Extract the (X, Y) coordinate from the center of the cell holding the provided text.  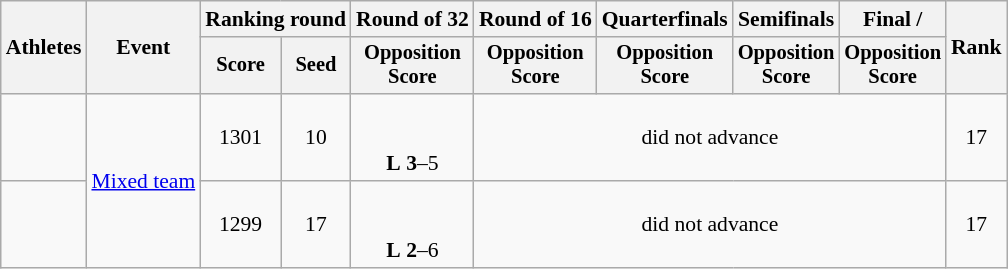
Mixed team (143, 180)
Round of 16 (536, 19)
Athletes (44, 48)
Score (240, 66)
Quarterfinals (665, 19)
Ranking round (276, 19)
Semifinals (786, 19)
L 3–5 (412, 138)
1301 (240, 138)
Final / (892, 19)
Rank (976, 48)
10 (316, 138)
Round of 32 (412, 19)
1299 (240, 224)
L 2–6 (412, 224)
Seed (316, 66)
Event (143, 48)
